For the text-containing cell, return its midpoint in (X, Y) coordinate format. 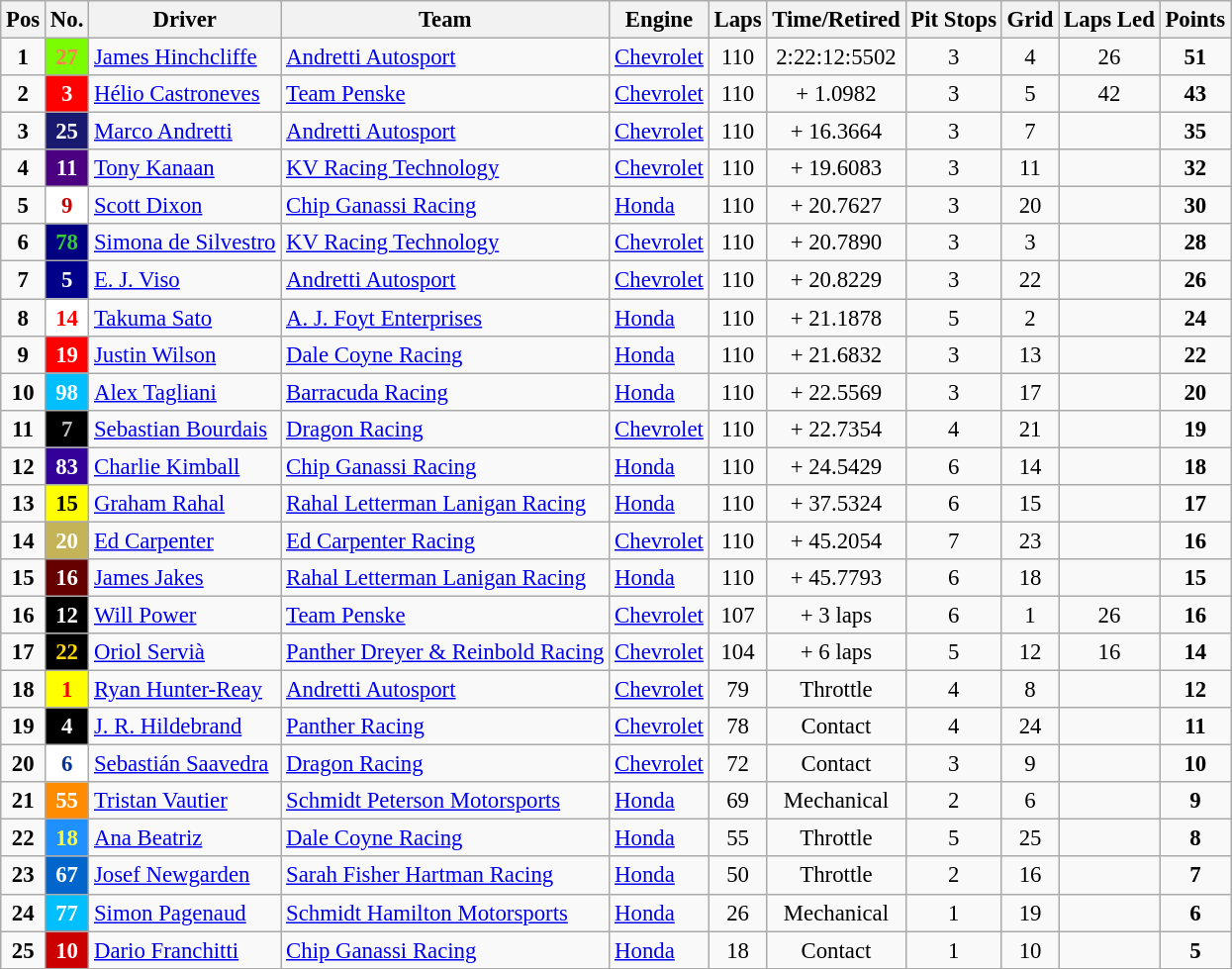
+ 16.3664 (836, 132)
+ 19.6083 (836, 168)
Graham Rahal (185, 504)
30 (1195, 206)
+ 20.8229 (836, 280)
72 (738, 764)
42 (1109, 94)
50 (738, 876)
51 (1195, 57)
28 (1195, 242)
+ 20.7890 (836, 242)
+ 24.5429 (836, 466)
Tristan Vautier (185, 801)
+ 6 laps (836, 652)
Barracuda Racing (445, 392)
+ 45.7793 (836, 578)
+ 1.0982 (836, 94)
Panther Dreyer & Reinbold Racing (445, 652)
Sebastian Bourdais (185, 429)
Schmidt Peterson Motorsports (445, 801)
Ana Beatriz (185, 838)
Grid (1029, 20)
Takuma Sato (185, 318)
James Hinchcliffe (185, 57)
E. J. Viso (185, 280)
+ 21.1878 (836, 318)
Schmidt Hamilton Motorsports (445, 913)
43 (1195, 94)
No. (67, 20)
Sarah Fisher Hartman Racing (445, 876)
Points (1195, 20)
A. J. Foyt Enterprises (445, 318)
98 (67, 392)
+ 20.7627 (836, 206)
Laps (738, 20)
James Jakes (185, 578)
67 (67, 876)
Oriol Servià (185, 652)
Josef Newgarden (185, 876)
79 (738, 690)
83 (67, 466)
Ed Carpenter Racing (445, 540)
Driver (185, 20)
Panther Racing (445, 727)
Time/Retired (836, 20)
+ 37.5324 (836, 504)
Hélio Castroneves (185, 94)
27 (67, 57)
Justin Wilson (185, 354)
Sebastián Saavedra (185, 764)
69 (738, 801)
Ed Carpenter (185, 540)
104 (738, 652)
+ 22.5569 (836, 392)
J. R. Hildebrand (185, 727)
+ 21.6832 (836, 354)
Engine (659, 20)
Team (445, 20)
Alex Tagliani (185, 392)
Dario Franchitti (185, 950)
Will Power (185, 615)
2:22:12:5502 (836, 57)
+ 45.2054 (836, 540)
Laps Led (1109, 20)
Pos (24, 20)
Charlie Kimball (185, 466)
32 (1195, 168)
+ 3 laps (836, 615)
Simona de Silvestro (185, 242)
35 (1195, 132)
Tony Kanaan (185, 168)
Simon Pagenaud (185, 913)
+ 22.7354 (836, 429)
Marco Andretti (185, 132)
Scott Dixon (185, 206)
107 (738, 615)
Ryan Hunter-Reay (185, 690)
77 (67, 913)
Pit Stops (954, 20)
